Capture the cell that displays the provided text and extract its (X, Y) central coordinate. 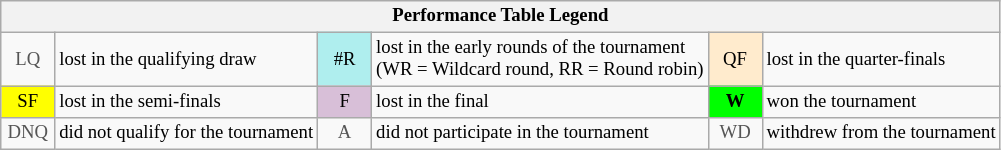
lost in the quarter-finals (881, 60)
A (345, 134)
won the tournament (881, 102)
LQ (28, 60)
withdrew from the tournament (881, 134)
lost in the semi-finals (186, 102)
lost in the early rounds of the tournament(WR = Wildcard round, RR = Round robin) (540, 60)
WD (735, 134)
#R (345, 60)
DNQ (28, 134)
did not participate in the tournament (540, 134)
lost in the qualifying draw (186, 60)
W (735, 102)
Performance Table Legend (500, 16)
QF (735, 60)
SF (28, 102)
F (345, 102)
lost in the final (540, 102)
did not qualify for the tournament (186, 134)
